Locate the cell with the specified text and output its [x, y] center coordinate. 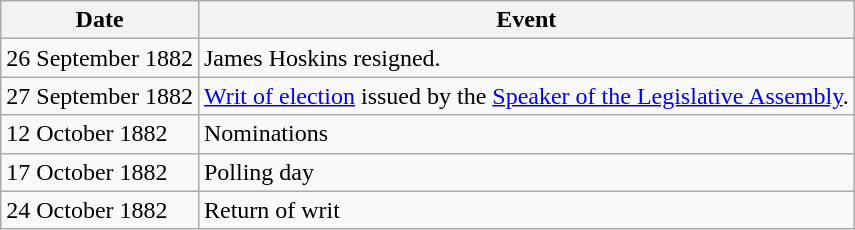
James Hoskins resigned. [526, 58]
24 October 1882 [100, 210]
17 October 1882 [100, 172]
Writ of election issued by the Speaker of the Legislative Assembly. [526, 96]
Return of writ [526, 210]
Polling day [526, 172]
27 September 1882 [100, 96]
26 September 1882 [100, 58]
Event [526, 20]
Date [100, 20]
12 October 1882 [100, 134]
Nominations [526, 134]
